Detect which cell encompasses the target text, then output its (X, Y) center coordinate. 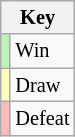
Defeat (42, 118)
Key (38, 17)
Win (42, 51)
Draw (42, 85)
